Detect which cell encompasses the target text, then output its (X, Y) center coordinate. 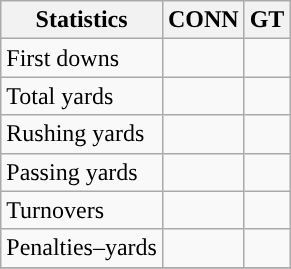
CONN (203, 20)
Passing yards (82, 172)
Turnovers (82, 210)
Statistics (82, 20)
Penalties–yards (82, 248)
First downs (82, 58)
Rushing yards (82, 134)
GT (267, 20)
Total yards (82, 96)
